Output the (X, Y) coordinate of the center of the cell containing the given text.  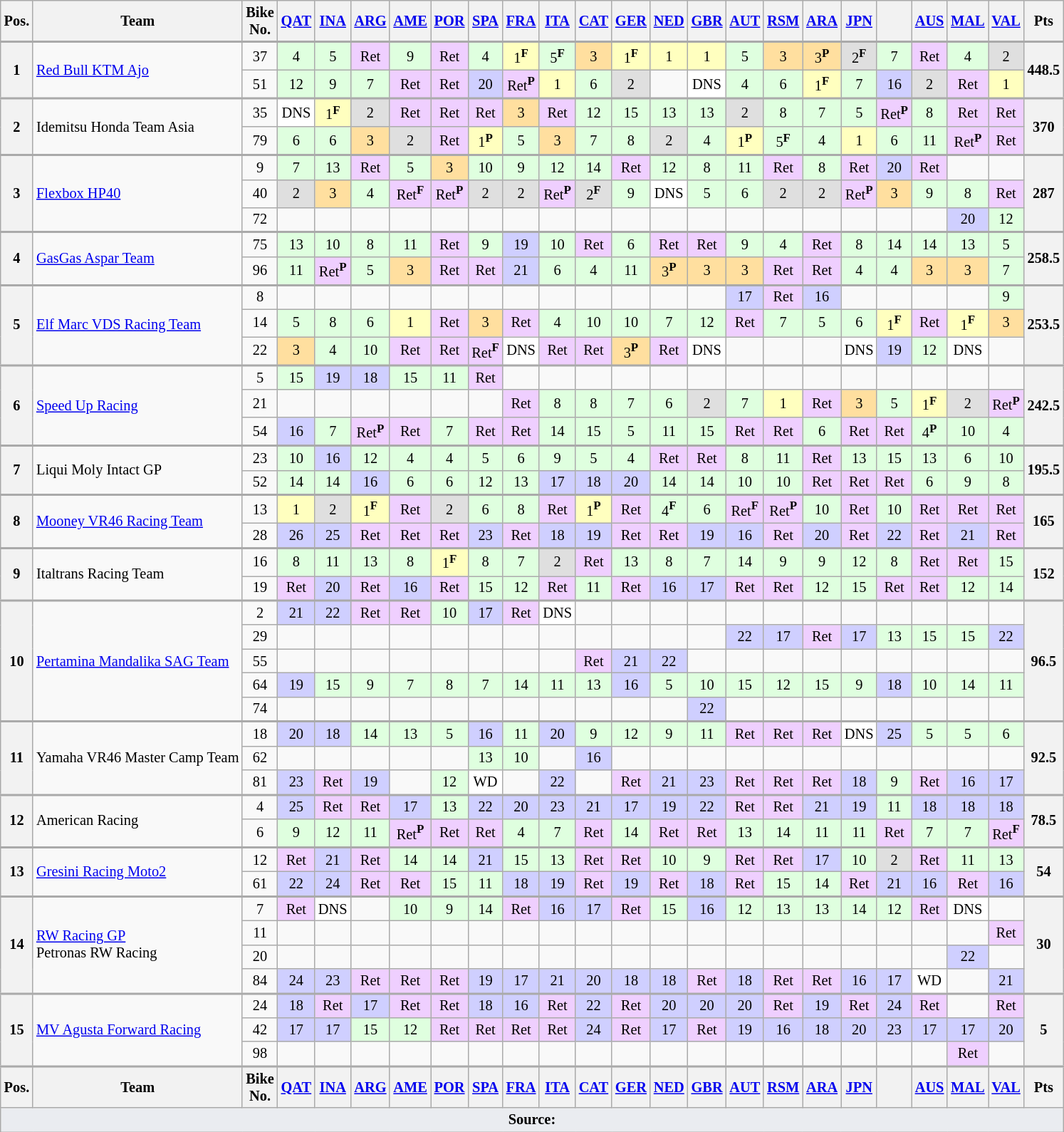
96 (259, 271)
195.5 (1044, 470)
75 (259, 244)
258.5 (1044, 258)
Mooney VR46 Racing Team (137, 521)
Red Bull KTM Ajo (137, 70)
American Racing (137, 821)
62 (259, 758)
72 (259, 219)
55 (259, 661)
165 (1044, 521)
81 (259, 782)
35 (259, 113)
28 (259, 535)
30 (1044, 945)
370 (1044, 127)
64 (259, 685)
448.5 (1044, 70)
84 (259, 980)
74 (259, 709)
96.5 (1044, 661)
Liqui Moly Intact GP (137, 470)
GasGas Aspar Team (137, 258)
Flexbox HP40 (137, 194)
40 (259, 194)
37 (259, 56)
4F (669, 509)
98 (259, 1054)
51 (259, 84)
61 (259, 883)
MV Agusta Forward Racing (137, 1029)
Source: (532, 1120)
Yamaha VR46 Master Camp Team (137, 757)
Gresini Racing Moto2 (137, 872)
52 (259, 482)
92.5 (1044, 757)
Speed Up Racing (137, 405)
253.5 (1044, 325)
42 (259, 1029)
152 (1044, 573)
79 (259, 141)
Idemitsu Honda Team Asia (137, 127)
RW Racing GP Petronas RW Racing (137, 945)
242.5 (1044, 405)
287 (1044, 194)
26 (296, 535)
29 (259, 637)
Elf Marc VDS Racing Team (137, 325)
4P (929, 432)
78.5 (1044, 821)
Italtrans Racing Team (137, 573)
Pertamina Mandalika SAG Team (137, 661)
